For the text-containing cell, return its midpoint in (X, Y) coordinate format. 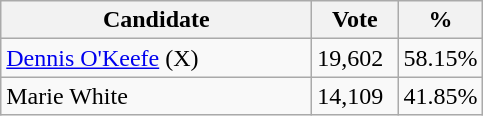
14,109 (355, 96)
Candidate (156, 20)
Marie White (156, 96)
19,602 (355, 58)
58.15% (440, 58)
41.85% (440, 96)
% (440, 20)
Dennis O'Keefe (X) (156, 58)
Vote (355, 20)
